Find where the given text appears and provide that cell's center as (X, Y) coordinate. 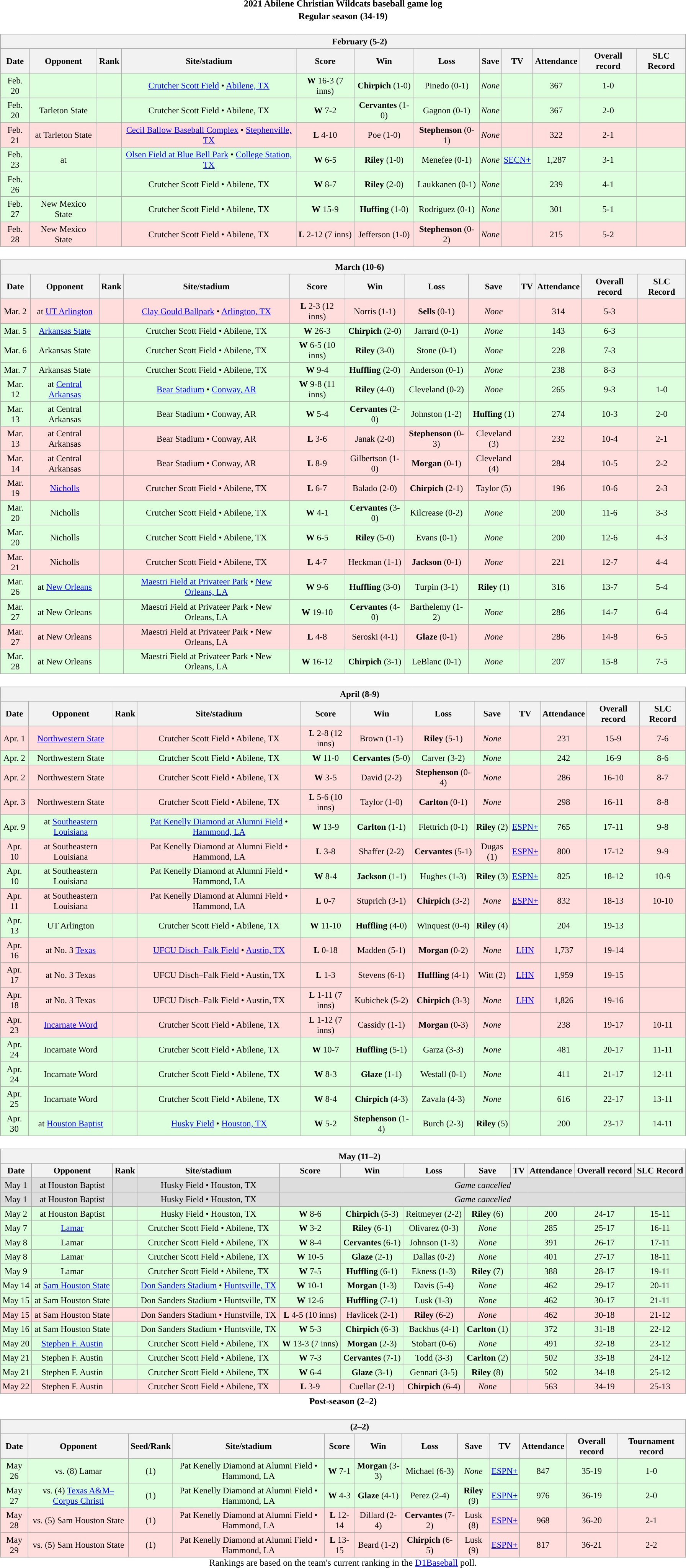
May 14 (16, 1286)
Cervantes (5-0) (381, 758)
Riley (2) (492, 827)
Stone (0-1) (436, 350)
Cleveland (3) (494, 439)
Winquest (0-4) (443, 925)
W 16-3 (7 inns) (325, 86)
Mar. 2 (15, 311)
Perez (2-4) (430, 1496)
Morgan (2-3) (372, 1343)
May 16 (16, 1329)
Stephenson (0-4) (443, 778)
847 (543, 1471)
Pinedo (0-1) (447, 86)
19-15 (613, 975)
May 20 (16, 1343)
W 19-10 (317, 612)
W 10-1 (310, 1286)
35-19 (592, 1471)
W 11-10 (326, 925)
976 (543, 1496)
968 (543, 1520)
Mar. 14 (15, 463)
Olivarez (0-3) (434, 1228)
Carlton (0-1) (443, 802)
Riley (8) (488, 1372)
5-4 (661, 587)
Glaze (1-1) (381, 1074)
28-17 (605, 1271)
Shaffer (2-2) (381, 851)
W 11-0 (326, 758)
Riley (2-0) (384, 184)
Mar. 6 (15, 350)
May 26 (15, 1471)
Riley (3) (492, 876)
207 (559, 661)
SECN+ (517, 160)
(2–2) (343, 1427)
L 4-10 (325, 135)
L 1-12 (7 inns) (326, 1025)
16-9 (613, 758)
21-11 (660, 1300)
Riley (5-1) (443, 738)
Rodriguez (0-1) (447, 209)
491 (551, 1343)
24-17 (605, 1214)
228 (559, 350)
239 (556, 184)
L 0-7 (326, 901)
Sells (0-1) (436, 311)
Chirpich (4-3) (381, 1098)
Olsen Field at Blue Bell Park • College Station, TX (209, 160)
Huffling (4-0) (381, 925)
10-5 (610, 463)
Turpin (3-1) (436, 587)
Jackson (1-1) (381, 876)
5-2 (608, 234)
Menefee (0-1) (447, 160)
Stephenson (0-2) (447, 234)
W 6-4 (310, 1372)
Lusk (1-3) (434, 1300)
Stuprich (3-1) (381, 901)
W 12-6 (310, 1300)
Dallas (0-2) (434, 1257)
Huffing (1-0) (384, 209)
L 5-6 (10 inns) (326, 802)
36-20 (592, 1520)
Stevens (6-1) (381, 975)
L 2-12 (7 inns) (325, 234)
9-9 (663, 851)
Cervantes (4-0) (375, 612)
Riley (4) (492, 925)
W 7-1 (339, 1471)
May 28 (15, 1520)
Johnson (1-3) (434, 1243)
Apr. 30 (15, 1124)
Taylor (5) (494, 488)
Havlicek (2-1) (372, 1315)
Feb. 28 (15, 234)
Tarleton State (64, 110)
Flettrich (0-1) (443, 827)
Glaze (4-1) (378, 1496)
Feb. 27 (15, 209)
L 0-18 (326, 951)
Evans (0-1) (436, 537)
Mar. 28 (15, 661)
Cervantes (6-1) (372, 1243)
15-8 (610, 661)
Morgan (0-1) (436, 463)
12-11 (663, 1074)
Janak (2-0) (375, 439)
3-3 (661, 513)
Johnston (1-2) (436, 414)
Huffling (2-0) (375, 370)
W 5-4 (317, 414)
481 (563, 1049)
Stephenson (0-1) (447, 135)
26-17 (605, 1243)
Barthelemy (1-2) (436, 612)
563 (551, 1387)
11-11 (663, 1049)
Cervantes (7-1) (372, 1358)
Huffling (5-1) (381, 1049)
2-3 (661, 488)
Beard (1-2) (378, 1545)
7-3 (610, 350)
W 7-2 (325, 110)
21-17 (613, 1074)
Cuellar (2-1) (372, 1387)
Glaze (0-1) (436, 637)
Seroski (4-1) (375, 637)
L 3-6 (317, 439)
L 2-8 (12 inns) (326, 738)
31-18 (605, 1329)
Todd (3-3) (434, 1358)
W 5-2 (326, 1124)
6-3 (610, 331)
Reitmeyer (2-2) (434, 1214)
Riley (5) (492, 1124)
Jefferson (1-0) (384, 234)
Norris (1-1) (375, 311)
W 10-7 (326, 1049)
7-6 (663, 738)
Morgan (3-3) (378, 1471)
Witt (2) (492, 975)
15-9 (613, 738)
391 (551, 1243)
Kubichek (5-2) (381, 1000)
Apr. 9 (15, 827)
Don Sanders Stadium • Hunstville, TX (208, 1315)
232 (559, 439)
3-1 (608, 160)
19-11 (660, 1271)
19-16 (613, 1000)
Cervantes (7-2) (430, 1520)
L 8-9 (317, 463)
W 9-4 (317, 370)
Kilcrease (0-2) (436, 513)
April (8-9) (343, 694)
Riley (6-1) (372, 1228)
284 (559, 463)
388 (551, 1271)
143 (559, 331)
Jarrard (0-1) (436, 331)
Huffling (6-1) (372, 1271)
Zavala (4-3) (443, 1098)
at (64, 160)
L 13-15 (339, 1545)
Mar. 12 (15, 390)
5-3 (610, 311)
W 13-3 (7 inns) (310, 1343)
6-4 (661, 612)
800 (563, 851)
Cecil Ballow Baseball Complex • Stephenville, TX (209, 135)
W 15-9 (325, 209)
Mar. 5 (15, 331)
Morgan (1-3) (372, 1286)
Dillard (2-4) (378, 1520)
12-7 (610, 563)
May 22 (16, 1387)
Riley (4-0) (375, 390)
11-6 (610, 513)
Brown (1-1) (381, 738)
March (10-6) (343, 267)
Riley (6) (488, 1214)
401 (551, 1257)
Stephenson (0-3) (436, 439)
204 (563, 925)
25-12 (660, 1372)
19-13 (613, 925)
W 10-5 (310, 1257)
February (5-2) (343, 41)
LeBlanc (0-1) (436, 661)
Huffling (7-1) (372, 1300)
vs. (4) Texas A&M–Corpus Christi (78, 1496)
Riley (7) (488, 1271)
W 8-6 (310, 1214)
L 4-8 (317, 637)
Gagnon (0-1) (447, 110)
18-12 (613, 876)
27-17 (605, 1257)
Cleveland (4) (494, 463)
8-6 (663, 758)
36-21 (592, 1545)
832 (563, 901)
20-11 (660, 1286)
May 29 (15, 1545)
Cassidy (1-1) (381, 1025)
4-1 (608, 184)
10-3 (610, 414)
Hughes (1-3) (443, 876)
Apr. 16 (15, 951)
UT Arlington (70, 925)
25-17 (605, 1228)
at Tarleton State (64, 135)
298 (563, 802)
8-3 (610, 370)
10-9 (663, 876)
14-8 (610, 637)
23-12 (660, 1343)
Seed/Rank (151, 1446)
5-1 (608, 209)
Stephenson (1-4) (381, 1124)
Carlton (1-1) (381, 827)
22-17 (613, 1098)
W 3-2 (310, 1228)
22-12 (660, 1329)
W 8-7 (325, 184)
Cervantes (5-1) (443, 851)
10-4 (610, 439)
Balado (2-0) (375, 488)
14-7 (610, 612)
Lusk (9) (474, 1545)
Riley (6-2) (434, 1315)
Chirpich (3-1) (375, 661)
W 16-12 (317, 661)
vs. (8) Lamar (78, 1471)
L 2-3 (12 inns) (317, 311)
7-5 (661, 661)
19-17 (613, 1025)
Cervantes (1-0) (384, 110)
285 (551, 1228)
817 (543, 1545)
Carlton (1) (488, 1329)
12-6 (610, 537)
372 (551, 1329)
Glaze (3-1) (372, 1372)
W 4-3 (339, 1496)
Dugas (1) (492, 851)
1,959 (563, 975)
Madden (5-1) (381, 951)
24-12 (660, 1358)
Feb. 21 (15, 135)
Ekness (1-3) (434, 1271)
242 (563, 758)
411 (563, 1074)
L 6-7 (317, 488)
10-11 (663, 1025)
May 27 (15, 1496)
Laukkanen (0-1) (447, 184)
Feb. 26 (15, 184)
Chirpich (6-5) (430, 1545)
Gilbertson (1-0) (375, 463)
15-11 (660, 1214)
W 7-3 (310, 1358)
Westall (0-1) (443, 1074)
W 9-8 (11 inns) (317, 390)
25-13 (660, 1387)
David (2-2) (381, 778)
W 7-5 (310, 1271)
825 (563, 876)
Chirpich (3-2) (443, 901)
Chirpich (2-0) (375, 331)
L 1-11 (7 inns) (326, 1000)
265 (559, 390)
Burch (2-3) (443, 1124)
16-10 (613, 778)
4-4 (661, 563)
Clay Gould Ballpark • Arlington, TX (206, 311)
Gennari (3-5) (434, 1372)
Huffling (4-1) (443, 975)
May 9 (16, 1271)
Riley (3-0) (375, 350)
Morgan (0-3) (443, 1025)
Apr. 13 (15, 925)
18-11 (660, 1257)
30-18 (605, 1315)
Taylor (1-0) (381, 802)
Jackson (0-1) (436, 563)
Feb. 23 (15, 160)
L 3-8 (326, 851)
Carlton (2) (488, 1358)
W 8-3 (326, 1074)
10-10 (663, 901)
34-19 (605, 1387)
Lusk (8) (474, 1520)
Cleveland (0-2) (436, 390)
765 (563, 827)
Garza (3-3) (443, 1049)
215 (556, 234)
616 (563, 1098)
Glaze (2-1) (372, 1257)
32-18 (605, 1343)
9-3 (610, 390)
314 (559, 311)
Carver (3-2) (443, 758)
21-12 (660, 1315)
W 6-5 (10 inns) (317, 350)
L 4-7 (317, 563)
Apr. 25 (15, 1098)
Mar. 26 (15, 587)
Chirpich (3-3) (443, 1000)
1,826 (563, 1000)
274 (559, 414)
Apr. 1 (15, 738)
34-18 (605, 1372)
Apr. 18 (15, 1000)
Chirpich (5-3) (372, 1214)
W 5-3 (310, 1329)
Michael (6-3) (430, 1471)
Riley (9) (474, 1496)
36-19 (592, 1496)
316 (559, 587)
231 (563, 738)
322 (556, 135)
Huffling (3-0) (375, 587)
L 3-9 (310, 1387)
196 (559, 488)
Apr. 3 (15, 802)
13-11 (663, 1098)
30-17 (605, 1300)
L 1-3 (326, 975)
18-13 (613, 901)
10-6 (610, 488)
4-3 (661, 537)
Chirpich (6-4) (434, 1387)
Mar. 19 (15, 488)
Tournament record (652, 1446)
May 7 (16, 1228)
14-11 (663, 1124)
Stobart (0-6) (434, 1343)
May (11–2) (343, 1156)
8-8 (663, 802)
9-8 (663, 827)
Morgan (0-2) (443, 951)
Cervantes (3-0) (375, 513)
L 4-5 (10 inns) (310, 1315)
Apr. 23 (15, 1025)
23-17 (613, 1124)
Riley (1-0) (384, 160)
Cervantes (2-0) (375, 414)
W 26-3 (317, 331)
19-14 (613, 951)
W 13-9 (326, 827)
W 3-5 (326, 778)
L 12-14 (339, 1520)
33-18 (605, 1358)
Chirpich (1-0) (384, 86)
221 (559, 563)
Riley (5-0) (375, 537)
Apr. 17 (15, 975)
1,737 (563, 951)
13-7 (610, 587)
Chirpich (2-1) (436, 488)
20-17 (613, 1049)
Anderson (0-1) (436, 370)
Huffing (1) (494, 414)
Chirpich (6-3) (372, 1329)
W 9-6 (317, 587)
8-7 (663, 778)
17-12 (613, 851)
May 2 (16, 1214)
6-5 (661, 637)
1,287 (556, 160)
Davis (5-4) (434, 1286)
Mar. 21 (15, 563)
at UT Arlington (65, 311)
Heckman (1-1) (375, 563)
29-17 (605, 1286)
Mar. 7 (15, 370)
Apr. 11 (15, 901)
Riley (1) (494, 587)
301 (556, 209)
W 4-1 (317, 513)
Poe (1-0) (384, 135)
Backhus (4-1) (434, 1329)
